Provide the (X, Y) coordinate of the cell's center where the given text is located.  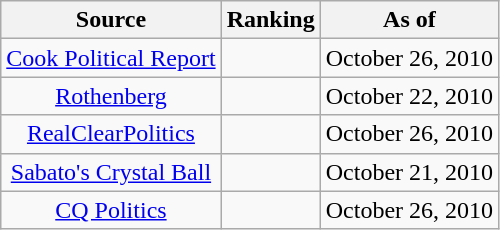
October 22, 2010 (409, 96)
As of (409, 20)
Cook Political Report (111, 58)
October 21, 2010 (409, 172)
RealClearPolitics (111, 134)
Sabato's Crystal Ball (111, 172)
Rothenberg (111, 96)
CQ Politics (111, 210)
Source (111, 20)
Ranking (270, 20)
